Pinpoint the cell where the given text exists, returning its (x, y) midpoint coordinate. 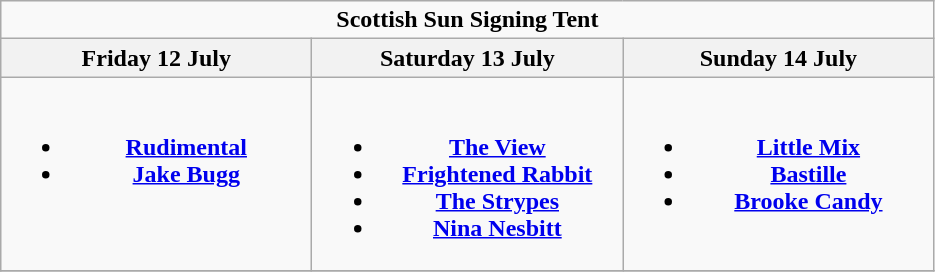
The ViewFrightened RabbitThe StrypesNina Nesbitt (468, 174)
Sunday 14 July (778, 58)
RudimentalJake Bugg (156, 174)
Scottish Sun Signing Tent (468, 20)
Friday 12 July (156, 58)
Saturday 13 July (468, 58)
Little MixBastilleBrooke Candy (778, 174)
